Pinpoint the cell where the given text exists, returning its [X, Y] midpoint coordinate. 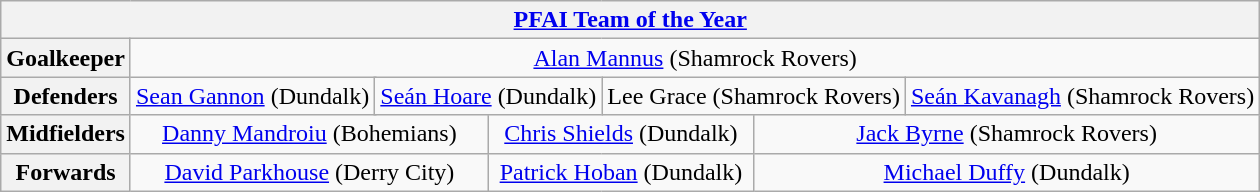
Sean Gannon (Dundalk) [252, 96]
Lee Grace (Shamrock Rovers) [754, 96]
David Parkhouse (Derry City) [309, 172]
PFAI Team of the Year [630, 20]
Jack Byrne (Shamrock Rovers) [1007, 134]
Defenders [66, 96]
Forwards [66, 172]
Alan Mannus (Shamrock Rovers) [694, 58]
Midfielders [66, 134]
Patrick Hoban (Dundalk) [620, 172]
Chris Shields (Dundalk) [620, 134]
Seán Hoare (Dundalk) [488, 96]
Seán Kavanagh (Shamrock Rovers) [1082, 96]
Danny Mandroiu (Bohemians) [309, 134]
Goalkeeper [66, 58]
Michael Duffy (Dundalk) [1007, 172]
